Find where the given text appears and provide that cell's center as (x, y) coordinate. 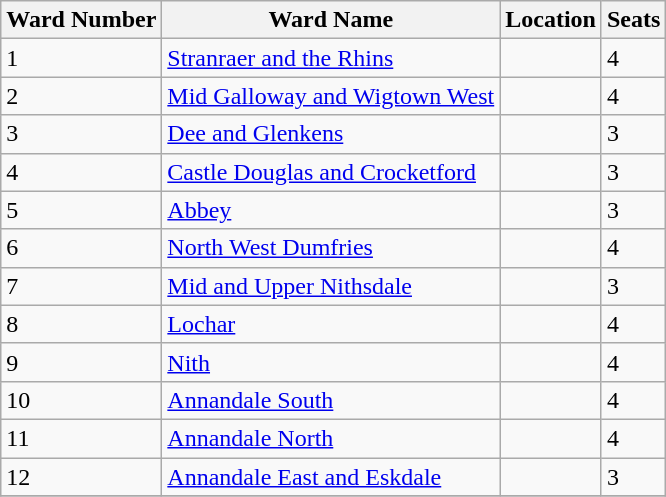
Annandale South (331, 400)
Dee and Glenkens (331, 134)
2 (82, 96)
Annandale North (331, 438)
9 (82, 362)
Annandale East and Eskdale (331, 477)
Mid and Upper Nithsdale (331, 286)
5 (82, 210)
Location (551, 20)
Seats (633, 20)
North West Dumfries (331, 248)
6 (82, 248)
Stranraer and the Rhins (331, 58)
Lochar (331, 324)
10 (82, 400)
Castle Douglas and Crocketford (331, 172)
Nith (331, 362)
12 (82, 477)
8 (82, 324)
Ward Number (82, 20)
1 (82, 58)
Ward Name (331, 20)
Abbey (331, 210)
11 (82, 438)
7 (82, 286)
Mid Galloway and Wigtown West (331, 96)
